Detect which cell encompasses the target text, then output its (x, y) center coordinate. 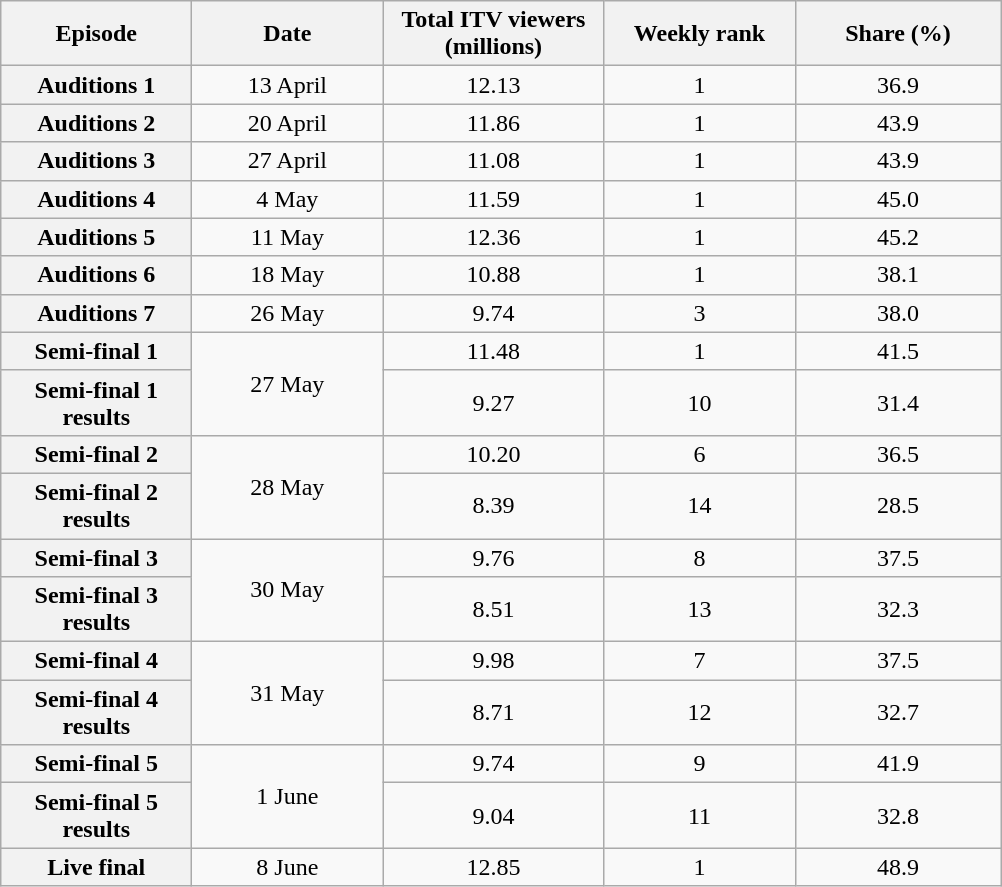
4 May (288, 199)
31.4 (898, 402)
Semi-final 5 (96, 764)
Weekly rank (700, 34)
32.8 (898, 816)
13 (700, 610)
Share (%) (898, 34)
Live final (96, 867)
Auditions 6 (96, 275)
41.9 (898, 764)
36.5 (898, 454)
Semi-final 2 (96, 454)
12.36 (494, 237)
18 May (288, 275)
1 June (288, 796)
26 May (288, 313)
Auditions 3 (96, 161)
9.27 (494, 402)
27 April (288, 161)
Semi-final 4 (96, 661)
48.9 (898, 867)
14 (700, 506)
8 June (288, 867)
Semi-final 5 results (96, 816)
8.39 (494, 506)
Episode (96, 34)
12.13 (494, 85)
Date (288, 34)
28.5 (898, 506)
12 (700, 712)
8.51 (494, 610)
10.20 (494, 454)
13 April (288, 85)
31 May (288, 694)
38.0 (898, 313)
3 (700, 313)
11.59 (494, 199)
Semi-final 1 results (96, 402)
41.5 (898, 351)
Semi-final 3 results (96, 610)
32.7 (898, 712)
36.9 (898, 85)
28 May (288, 486)
38.1 (898, 275)
Semi-final 4 results (96, 712)
6 (700, 454)
8 (700, 557)
9.76 (494, 557)
Auditions 4 (96, 199)
27 May (288, 384)
45.2 (898, 237)
Semi-final 2 results (96, 506)
20 April (288, 123)
12.85 (494, 867)
11.86 (494, 123)
10 (700, 402)
11 (700, 816)
11.08 (494, 161)
7 (700, 661)
Auditions 1 (96, 85)
Semi-final 1 (96, 351)
9.04 (494, 816)
11 May (288, 237)
30 May (288, 590)
8.71 (494, 712)
32.3 (898, 610)
11.48 (494, 351)
Semi-final 3 (96, 557)
45.0 (898, 199)
9 (700, 764)
Auditions 7 (96, 313)
9.98 (494, 661)
10.88 (494, 275)
Auditions 2 (96, 123)
Total ITV viewers (millions) (494, 34)
Auditions 5 (96, 237)
